Pinpoint the cell where the given text exists, returning its (x, y) midpoint coordinate. 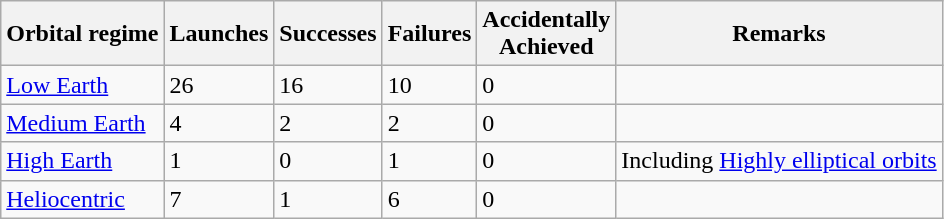
7 (219, 199)
Heliocentric (82, 199)
4 (219, 123)
Medium Earth (82, 123)
10 (430, 85)
Successes (328, 34)
AccidentallyAchieved (546, 34)
Low Earth (82, 85)
High Earth (82, 161)
Including Highly elliptical orbits (779, 161)
Orbital regime (82, 34)
Launches (219, 34)
Remarks (779, 34)
6 (430, 199)
26 (219, 85)
16 (328, 85)
Failures (430, 34)
